Find where the given text appears and provide that cell's center as (x, y) coordinate. 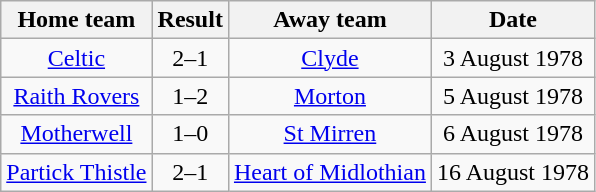
16 August 1978 (512, 172)
5 August 1978 (512, 96)
Partick Thistle (76, 172)
Raith Rovers (76, 96)
Result (190, 20)
Away team (330, 20)
St Mirren (330, 134)
Motherwell (76, 134)
Date (512, 20)
1–0 (190, 134)
Home team (76, 20)
3 August 1978 (512, 58)
Morton (330, 96)
1–2 (190, 96)
Heart of Midlothian (330, 172)
Celtic (76, 58)
6 August 1978 (512, 134)
Clyde (330, 58)
